Extract the (x, y) coordinate from the center of the cell holding the provided text.  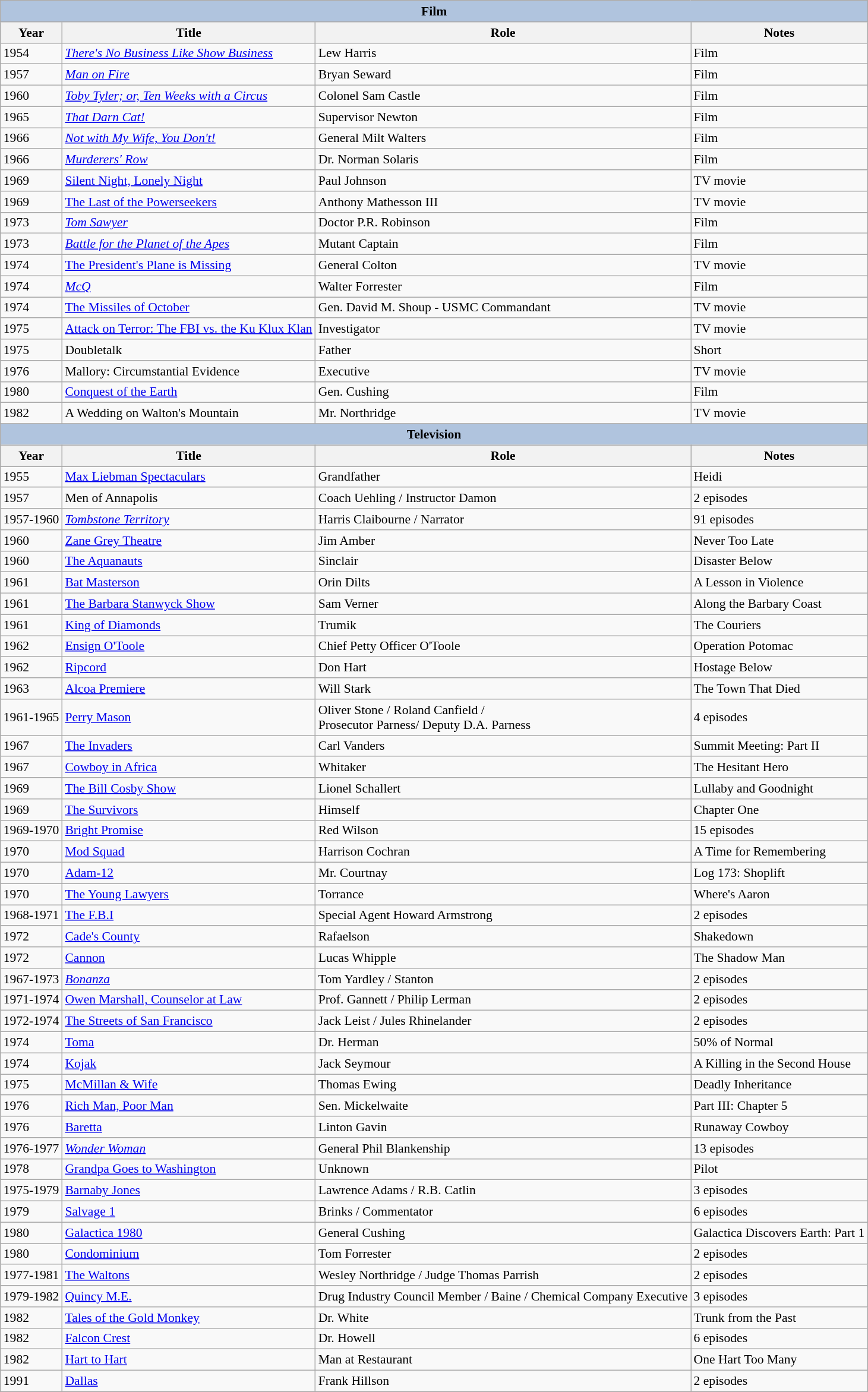
Toma (188, 1043)
Torrance (503, 894)
Dr. White (503, 1318)
Prof. Gannett / Philip Lerman (503, 1000)
Galactica Discovers Earth: Part 1 (779, 1233)
Adam-12 (188, 873)
King of Diamonds (188, 625)
Tom Sawyer (188, 223)
Perry Mason (188, 718)
Heidi (779, 477)
Wesley Northridge / Judge Thomas Parrish (503, 1276)
Gen. David M. Shoup - USMC Commandant (503, 308)
Where's Aaron (779, 894)
Sinclair (503, 561)
The Invaders (188, 746)
General Phil Blankenship (503, 1148)
Doctor P.R. Robinson (503, 223)
Salvage 1 (188, 1212)
1955 (31, 477)
Supervisor Newton (503, 117)
The Survivors (188, 810)
91 episodes (779, 519)
Tombstone Territory (188, 519)
Quincy M.E. (188, 1296)
Lucas Whipple (503, 958)
Mr. Courtnay (503, 873)
Tales of the Gold Monkey (188, 1318)
Cade's County (188, 937)
Trunk from the Past (779, 1318)
A Killing in the Second House (779, 1063)
Grandpa Goes to Washington (188, 1169)
Unknown (503, 1169)
Lionel Schallert (503, 788)
Paul Johnson (503, 181)
Alcoa Premiere (188, 689)
Himself (503, 810)
Coach Uehling / Instructor Damon (503, 498)
The Bill Cosby Show (188, 788)
Lew Harris (503, 53)
Rafaelson (503, 937)
Chapter One (779, 810)
1976-1977 (31, 1148)
50% of Normal (779, 1043)
The Shadow Man (779, 958)
The Young Lawyers (188, 894)
Sen. Mickelwaite (503, 1106)
Grandfather (503, 477)
Don Hart (503, 668)
Mallory: Circumstantial Evidence (188, 371)
The Aquanauts (188, 561)
Mr. Northridge (503, 414)
Rich Man, Poor Man (188, 1106)
1971-1974 (31, 1000)
A Lesson in Violence (779, 583)
Cannon (188, 958)
Will Stark (503, 689)
The Hesitant Hero (779, 768)
1968-1971 (31, 916)
Bat Masterson (188, 583)
The Waltons (188, 1276)
Man on Fire (188, 75)
Attack on Terror: The FBI vs. the Ku Klux Klan (188, 329)
McMillan & Wife (188, 1085)
Never Too Late (779, 541)
1954 (31, 53)
4 episodes (779, 718)
Barnaby Jones (188, 1191)
Shakedown (779, 937)
Ripcord (188, 668)
Orin Dilts (503, 583)
13 episodes (779, 1148)
Ensign O'Toole (188, 646)
Not with My Wife, You Don't! (188, 138)
The Streets of San Francisco (188, 1021)
1977-1981 (31, 1276)
Jim Amber (503, 541)
Special Agent Howard Armstrong (503, 916)
Oliver Stone / Roland Canfield /Prosecutor Parness/ Deputy D.A. Parness (503, 718)
1965 (31, 117)
The F.B.I (188, 916)
Log 173: Shoplift (779, 873)
1957-1960 (31, 519)
General Cushing (503, 1233)
Hart to Hart (188, 1360)
Tom Forrester (503, 1254)
Harrison Cochran (503, 852)
Dr. Herman (503, 1043)
McQ (188, 286)
Mutant Captain (503, 244)
The President's Plane is Missing (188, 266)
Investigator (503, 329)
Sam Verner (503, 604)
Whitaker (503, 768)
The Couriers (779, 625)
Brinks / Commentator (503, 1212)
Conquest of the Earth (188, 392)
1975-1979 (31, 1191)
Chief Petty Officer O'Toole (503, 646)
Kojak (188, 1063)
1991 (31, 1381)
Battle for the Planet of the Apes (188, 244)
Anthony Mathesson III (503, 202)
Lawrence Adams / R.B. Catlin (503, 1191)
1979 (31, 1212)
1967-1973 (31, 979)
Wonder Woman (188, 1148)
Jack Leist / Jules Rhinelander (503, 1021)
Hostage Below (779, 668)
1979-1982 (31, 1296)
A Time for Remembering (779, 852)
Along the Barbary Coast (779, 604)
Dr. Howell (503, 1339)
Murderers' Row (188, 160)
Cowboy in Africa (188, 768)
Father (503, 350)
1978 (31, 1169)
The Barbara Stanwyck Show (188, 604)
Falcon Crest (188, 1339)
Carl Vanders (503, 746)
Thomas Ewing (503, 1085)
Owen Marshall, Counselor at Law (188, 1000)
Red Wilson (503, 831)
One Hart Too Many (779, 1360)
There's No Business Like Show Business (188, 53)
That Darn Cat! (188, 117)
Bryan Seward (503, 75)
Toby Tyler; or, Ten Weeks with a Circus (188, 96)
15 episodes (779, 831)
Zane Grey Theatre (188, 541)
Television (434, 435)
Man at Restaurant (503, 1360)
Men of Annapolis (188, 498)
Operation Potomac (779, 646)
Pilot (779, 1169)
Jack Seymour (503, 1063)
Executive (503, 371)
The Town That Died (779, 689)
1969-1970 (31, 831)
Part III: Chapter 5 (779, 1106)
Runaway Cowboy (779, 1127)
1963 (31, 689)
Harris Claibourne / Narrator (503, 519)
Tom Yardley / Stanton (503, 979)
Max Liebman Spectaculars (188, 477)
A Wedding on Walton's Mountain (188, 414)
Bonanza (188, 979)
Silent Night, Lonely Night (188, 181)
Trumik (503, 625)
Walter Forrester (503, 286)
Linton Gavin (503, 1127)
Dr. Norman Solaris (503, 160)
The Missiles of October (188, 308)
General Milt Walters (503, 138)
Dallas (188, 1381)
Mod Squad (188, 852)
Deadly Inheritance (779, 1085)
General Colton (503, 266)
Disaster Below (779, 561)
Frank Hillson (503, 1381)
Lullaby and Goodnight (779, 788)
Doubletalk (188, 350)
Colonel Sam Castle (503, 96)
Bright Promise (188, 831)
Drug Industry Council Member / Baine / Chemical Company Executive (503, 1296)
1972-1974 (31, 1021)
Condominium (188, 1254)
Gen. Cushing (503, 392)
1961-1965 (31, 718)
Summit Meeting: Part II (779, 746)
Galactica 1980 (188, 1233)
The Last of the Powerseekers (188, 202)
Short (779, 350)
Baretta (188, 1127)
